Pinpoint the cell where the given text exists, returning its (x, y) midpoint coordinate. 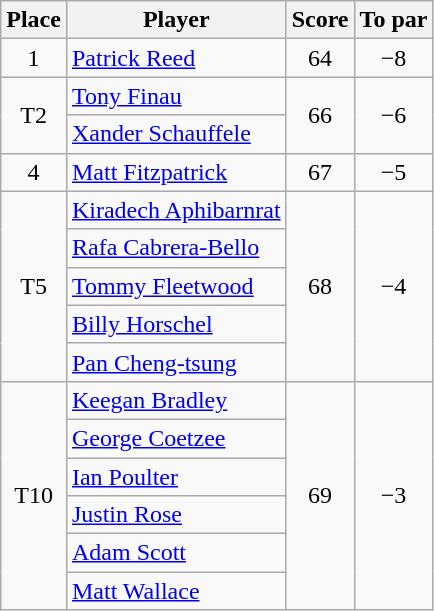
−4 (394, 286)
66 (320, 115)
Justin Rose (176, 515)
68 (320, 286)
Adam Scott (176, 553)
−5 (394, 172)
To par (394, 20)
−3 (394, 495)
Matt Fitzpatrick (176, 172)
1 (34, 58)
4 (34, 172)
Patrick Reed (176, 58)
George Coetzee (176, 438)
T10 (34, 495)
64 (320, 58)
69 (320, 495)
Rafa Cabrera-Bello (176, 248)
Tony Finau (176, 96)
T2 (34, 115)
Keegan Bradley (176, 400)
Score (320, 20)
T5 (34, 286)
67 (320, 172)
Tommy Fleetwood (176, 286)
Place (34, 20)
Matt Wallace (176, 591)
−8 (394, 58)
Ian Poulter (176, 477)
Player (176, 20)
−6 (394, 115)
Xander Schauffele (176, 134)
Pan Cheng-tsung (176, 362)
Kiradech Aphibarnrat (176, 210)
Billy Horschel (176, 324)
